Identify which cell holds the provided text, then report its (X, Y) central coordinate. 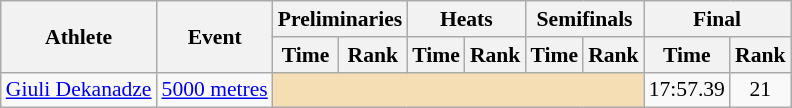
Giuli Dekanadze (79, 90)
Preliminaries (340, 19)
Athlete (79, 36)
5000 metres (215, 90)
17:57.39 (687, 90)
Event (215, 36)
Semifinals (584, 19)
21 (760, 90)
Heats (466, 19)
Final (718, 19)
